Return (x, y) of the center of cell containing provided text 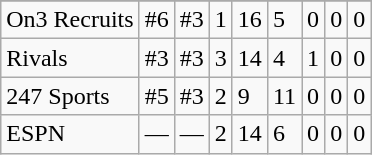
3 (220, 58)
6 (284, 134)
Rivals (70, 58)
247 Sports (70, 96)
ESPN (70, 134)
16 (250, 20)
4 (284, 58)
5 (284, 20)
#5 (156, 96)
11 (284, 96)
9 (250, 96)
#6 (156, 20)
On3 Recruits (70, 20)
